Find where the given text appears and provide that cell's center as [x, y] coordinate. 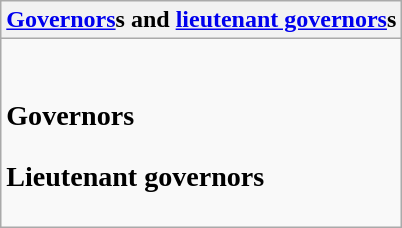
Governorss and lieutenant governorss [202, 20]
GovernorsLieutenant governors [202, 133]
